For the text-containing cell, return its midpoint in (X, Y) coordinate format. 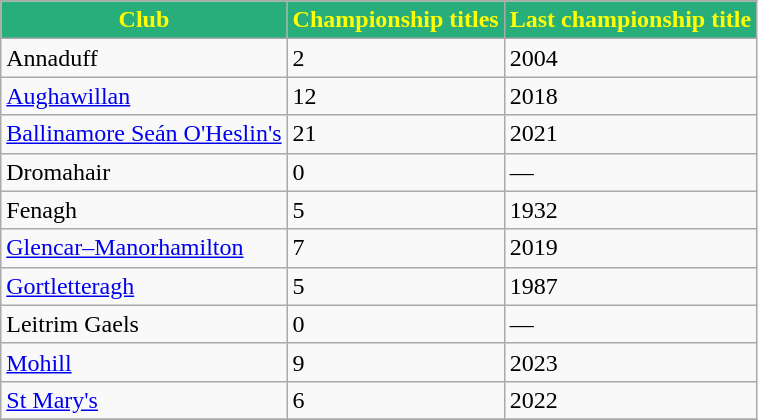
Leitrim Gaels (144, 324)
2021 (630, 134)
Dromahair (144, 172)
Aughawillan (144, 96)
1932 (630, 210)
Ballinamore Seán O'Heslin's (144, 134)
7 (396, 248)
Last championship title (630, 20)
Fenagh (144, 210)
1987 (630, 286)
Mohill (144, 362)
Club (144, 20)
2023 (630, 362)
2018 (630, 96)
2022 (630, 400)
2004 (630, 58)
Gortletteragh (144, 286)
12 (396, 96)
2019 (630, 248)
St Mary's (144, 400)
6 (396, 400)
Championship titles (396, 20)
21 (396, 134)
Glencar–Manorhamilton (144, 248)
9 (396, 362)
2 (396, 58)
Annaduff (144, 58)
